Scan for the cell matching the given text and deliver its [X, Y] coordinate at center. 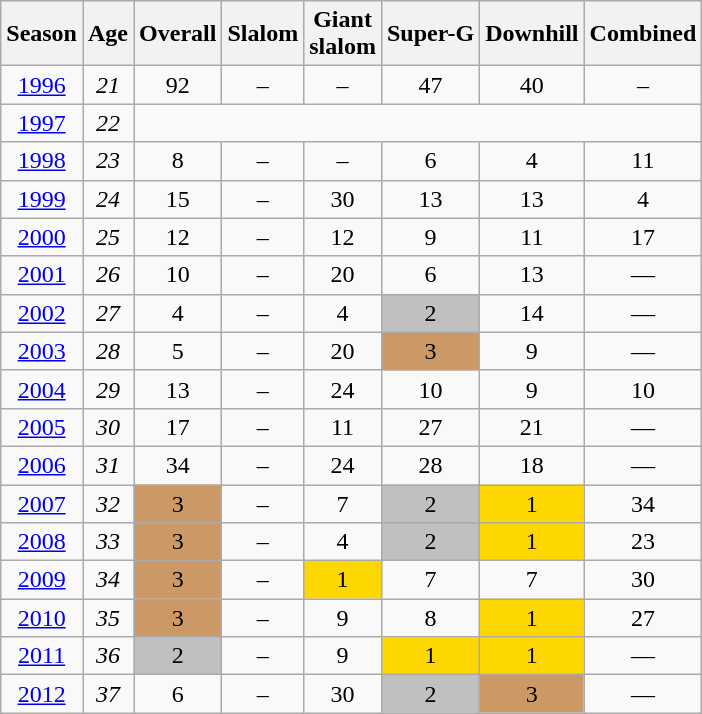
Super-G [430, 34]
1997 [42, 123]
2000 [42, 237]
15 [178, 199]
18 [532, 465]
1999 [42, 199]
32 [108, 503]
5 [178, 351]
2008 [42, 542]
1996 [42, 85]
33 [108, 542]
2011 [42, 656]
1998 [42, 161]
14 [532, 313]
36 [108, 656]
35 [108, 618]
40 [532, 85]
Combined [643, 34]
2004 [42, 389]
Giantslalom [343, 34]
Age [108, 34]
2010 [42, 618]
2009 [42, 580]
29 [108, 389]
37 [108, 694]
26 [108, 275]
2012 [42, 694]
2003 [42, 351]
2005 [42, 427]
22 [108, 123]
47 [430, 85]
2002 [42, 313]
2001 [42, 275]
Overall [178, 34]
2007 [42, 503]
25 [108, 237]
2006 [42, 465]
31 [108, 465]
92 [178, 85]
Downhill [532, 34]
Slalom [263, 34]
Season [42, 34]
